Return (X, Y) of the center of cell containing provided text 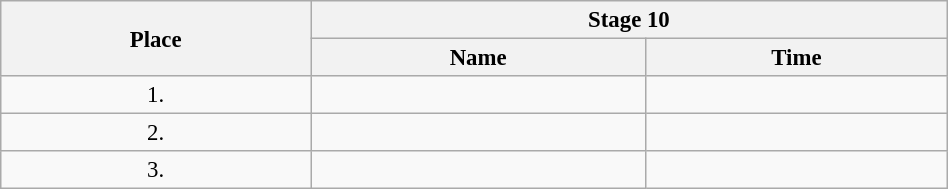
Name (478, 58)
Place (156, 38)
1. (156, 95)
3. (156, 170)
2. (156, 133)
Stage 10 (630, 20)
Time (797, 58)
